Extract the (x, y) coordinate from the center of the cell holding the provided text.  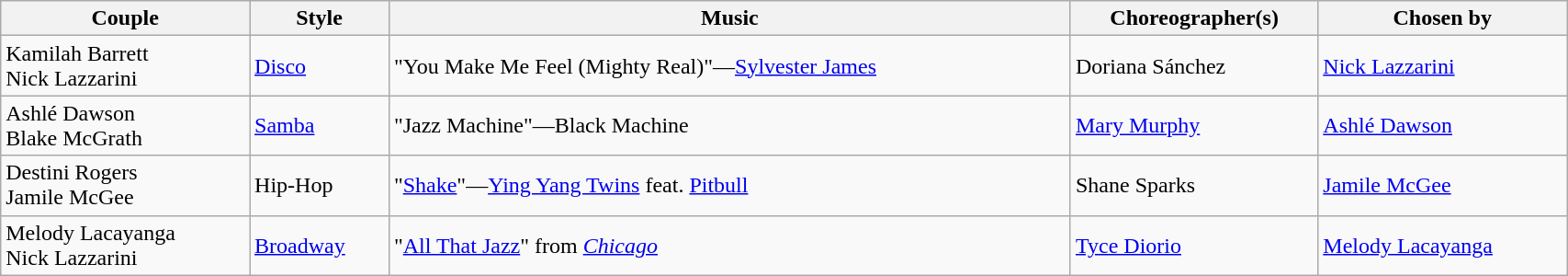
Samba (320, 125)
Nick Lazzarini (1442, 66)
Ashlé Dawson (1442, 125)
"You Make Me Feel (Mighty Real)"—Sylvester James (729, 66)
Shane Sparks (1194, 186)
Style (320, 18)
Mary Murphy (1194, 125)
Choreographer(s) (1194, 18)
"All That Jazz" from Chicago (729, 245)
Melody LacayangaNick Lazzarini (125, 245)
Chosen by (1442, 18)
Doriana Sánchez (1194, 66)
Melody Lacayanga (1442, 245)
"Jazz Machine"—Black Machine (729, 125)
Couple (125, 18)
Hip-Hop (320, 186)
Destini RogersJamile McGee (125, 186)
Kamilah BarrettNick Lazzarini (125, 66)
Jamile McGee (1442, 186)
Music (729, 18)
Broadway (320, 245)
Tyce Diorio (1194, 245)
"Shake"—Ying Yang Twins feat. Pitbull (729, 186)
Ashlé DawsonBlake McGrath (125, 125)
Disco (320, 66)
